Detect which cell encompasses the target text, then output its [x, y] center coordinate. 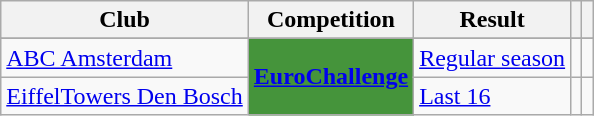
Regular season [492, 58]
Last 16 [492, 96]
Result [492, 20]
Club [125, 20]
ABC Amsterdam [125, 58]
EiffelTowers Den Bosch [125, 96]
Competition [330, 20]
EuroChallenge [330, 77]
